Identify which cell holds the provided text, then report its [X, Y] central coordinate. 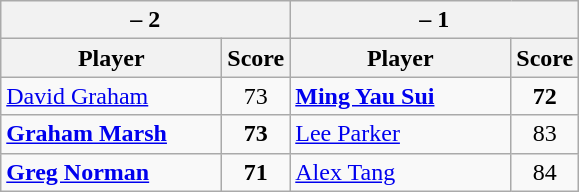
71 [256, 172]
Lee Parker [400, 134]
David Graham [112, 96]
Greg Norman [112, 172]
– 1 [434, 20]
Alex Tang [400, 172]
– 2 [146, 20]
83 [545, 134]
Graham Marsh [112, 134]
84 [545, 172]
Ming Yau Sui [400, 96]
72 [545, 96]
